Return (x, y) of the center of cell containing provided text 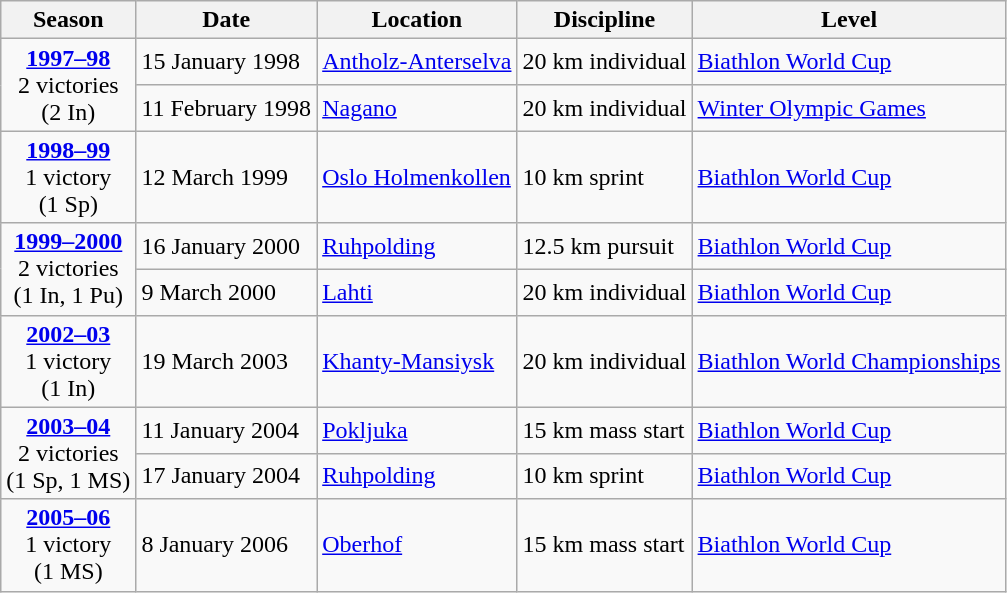
Location (417, 20)
Oberhof (417, 545)
2003–04 2 victories (1 Sp, 1 MS) (68, 453)
19 March 2003 (226, 361)
Season (68, 20)
8 January 2006 (226, 545)
Level (849, 20)
Lahti (417, 292)
Nagano (417, 108)
12.5 km pursuit (604, 246)
1998–99 1 victory (1 Sp) (68, 177)
12 March 1999 (226, 177)
Pokljuka (417, 430)
Discipline (604, 20)
Khanty-Mansiysk (417, 361)
15 January 1998 (226, 62)
Winter Olympic Games (849, 108)
1997–98 2 victories (2 In) (68, 85)
9 March 2000 (226, 292)
17 January 2004 (226, 476)
16 January 2000 (226, 246)
Oslo Holmenkollen (417, 177)
2005–06 1 victory (1 MS) (68, 545)
1999–2000 2 victories (1 In, 1 Pu) (68, 269)
Date (226, 20)
11 February 1998 (226, 108)
Biathlon World Championships (849, 361)
Antholz-Anterselva (417, 62)
11 January 2004 (226, 430)
2002–03 1 victory (1 In) (68, 361)
